Detect which cell encompasses the target text, then output its (x, y) center coordinate. 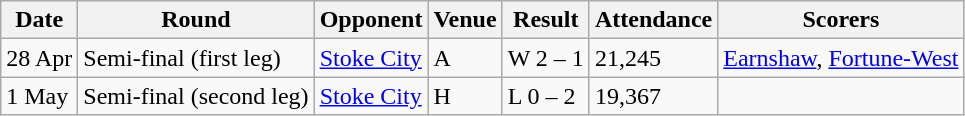
28 Apr (40, 58)
19,367 (653, 96)
Opponent (371, 20)
Attendance (653, 20)
Result (546, 20)
21,245 (653, 58)
W 2 – 1 (546, 58)
Semi-final (second leg) (196, 96)
Round (196, 20)
Venue (465, 20)
Earnshaw, Fortune-West (841, 58)
Date (40, 20)
1 May (40, 96)
Scorers (841, 20)
L 0 – 2 (546, 96)
Semi-final (first leg) (196, 58)
A (465, 58)
H (465, 96)
